Pinpoint the cell where the given text exists, returning its [x, y] midpoint coordinate. 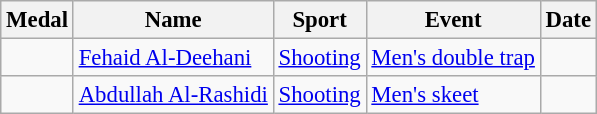
Medal [38, 20]
Name [173, 20]
Date [568, 20]
Men's skeet [453, 95]
Event [453, 20]
Men's double trap [453, 58]
Fehaid Al-Deehani [173, 58]
Abdullah Al-Rashidi [173, 95]
Sport [320, 20]
